Pinpoint the cell where the given text exists, returning its [x, y] midpoint coordinate. 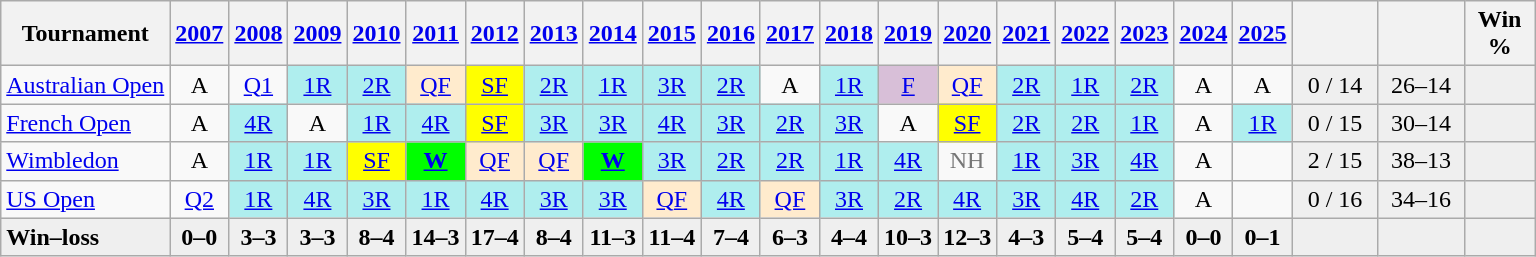
2022 [1086, 34]
6–3 [790, 237]
34–16 [1421, 199]
2013 [554, 34]
10–3 [908, 237]
4–4 [848, 237]
26–14 [1421, 85]
30–14 [1421, 123]
14–3 [436, 237]
2016 [730, 34]
2024 [1204, 34]
2 / 15 [1335, 161]
0–1 [1262, 237]
F [908, 85]
2020 [968, 34]
2008 [258, 34]
11–4 [672, 237]
2017 [790, 34]
2015 [672, 34]
French Open [86, 123]
2019 [908, 34]
0 / 16 [1335, 199]
2014 [612, 34]
17–4 [494, 237]
4–3 [1026, 237]
Win–loss [86, 237]
0 / 15 [1335, 123]
2009 [318, 34]
0 / 14 [1335, 85]
2023 [1144, 34]
38–13 [1421, 161]
NH [968, 161]
Q1 [258, 85]
Win % [1500, 34]
11–3 [612, 237]
2012 [494, 34]
Australian Open [86, 85]
Q2 [200, 199]
Wimbledon [86, 161]
2010 [376, 34]
2011 [436, 34]
2018 [848, 34]
US Open [86, 199]
2021 [1026, 34]
7–4 [730, 237]
12–3 [968, 237]
2007 [200, 34]
2025 [1262, 34]
Tournament [86, 34]
